Provide the (x, y) coordinate of the cell's center where the given text is located.  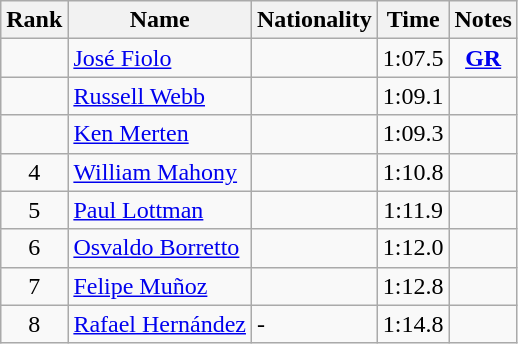
Russell Webb (160, 96)
GR (483, 58)
1:12.0 (413, 248)
1:10.8 (413, 172)
8 (34, 324)
Notes (483, 20)
Time (413, 20)
Name (160, 20)
5 (34, 210)
- (314, 324)
7 (34, 286)
William Mahony (160, 172)
Rafael Hernández (160, 324)
4 (34, 172)
1:07.5 (413, 58)
Rank (34, 20)
Felipe Muñoz (160, 286)
1:09.1 (413, 96)
6 (34, 248)
Nationality (314, 20)
Osvaldo Borretto (160, 248)
José Fiolo (160, 58)
Paul Lottman (160, 210)
1:11.9 (413, 210)
1:12.8 (413, 286)
Ken Merten (160, 134)
1:14.8 (413, 324)
1:09.3 (413, 134)
